Search for the cell housing the specified text and yield its [X, Y] center coordinate. 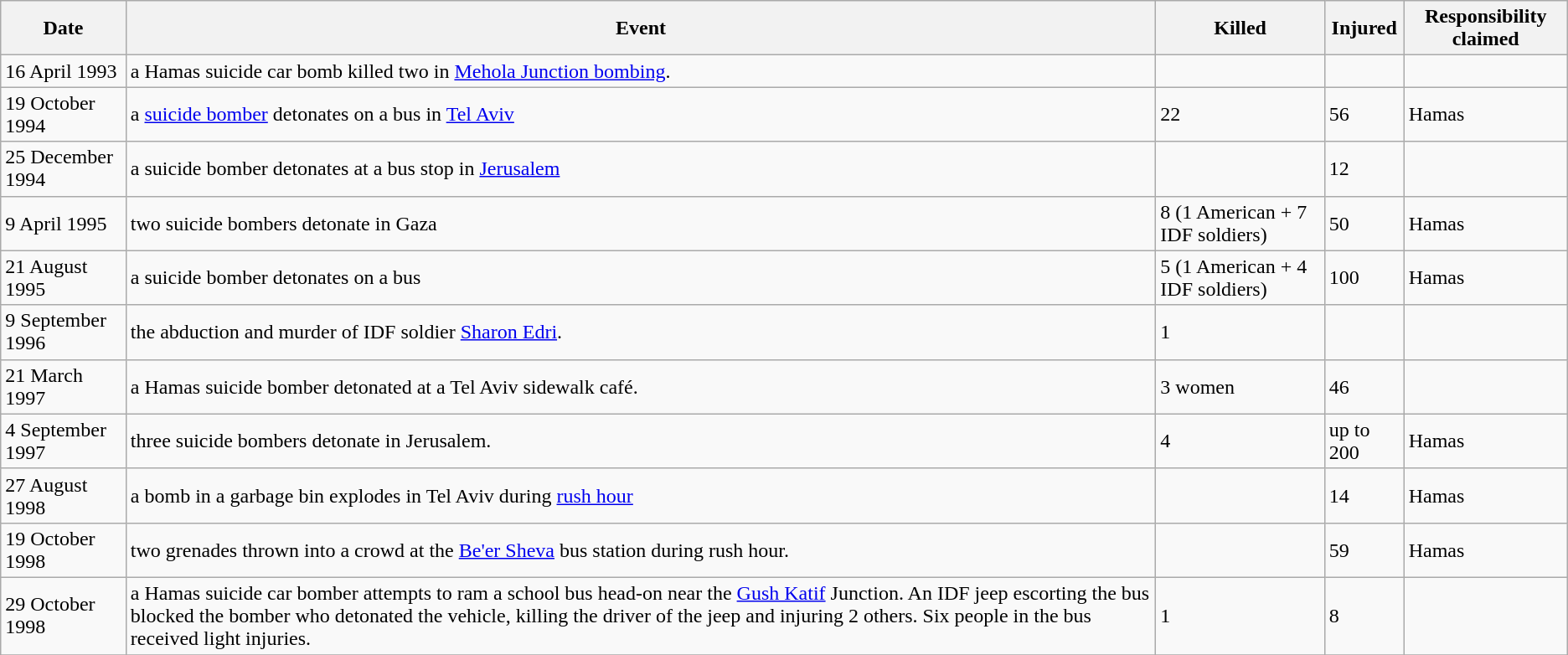
two grenades thrown into a crowd at the Be'er Sheva bus station during rush hour. [641, 549]
Killed [1240, 28]
46 [1364, 387]
59 [1364, 549]
22 [1240, 114]
21 March 1997 [64, 387]
the abduction and murder of IDF soldier Sharon Edri. [641, 332]
14 [1364, 496]
19 October 1994 [64, 114]
27 August 1998 [64, 496]
Date [64, 28]
8 [1364, 616]
a suicide bomber detonates on a bus [641, 278]
3 women [1240, 387]
19 October 1998 [64, 549]
100 [1364, 278]
a bomb in a garbage bin explodes in Tel Aviv during rush hour [641, 496]
29 October 1998 [64, 616]
21 August 1995 [64, 278]
9 April 1995 [64, 223]
up to 200 [1364, 441]
25 December 1994 [64, 169]
8 (1 American + 7 IDF soldiers) [1240, 223]
50 [1364, 223]
4 September 1997 [64, 441]
9 September 1996 [64, 332]
three suicide bombers detonate in Jerusalem. [641, 441]
a suicide bomber detonates at a bus stop in Jerusalem [641, 169]
56 [1364, 114]
Event [641, 28]
16 April 1993 [64, 71]
5 (1 American + 4 IDF soldiers) [1240, 278]
a Hamas suicide bomber detonated at a Tel Aviv sidewalk café. [641, 387]
Responsibility claimed [1486, 28]
Injured [1364, 28]
12 [1364, 169]
4 [1240, 441]
a suicide bomber detonates on a bus in Tel Aviv [641, 114]
two suicide bombers detonate in Gaza [641, 223]
a Hamas suicide car bomb killed two in Mehola Junction bombing. [641, 71]
